From the cell containing the given text, extract its center point as (x, y) coordinate. 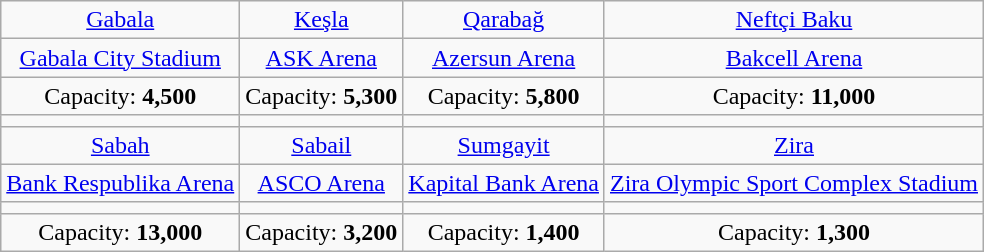
Gabala (120, 20)
Capacity: 5,800 (504, 96)
Kapital Bank Arena (504, 183)
Bank Respublika Arena (120, 183)
Capacity: 4,500 (120, 96)
Qarabağ (504, 20)
Keşla (322, 20)
Gabala City Stadium (120, 58)
Capacity: 1,300 (794, 232)
Capacity: 5,300 (322, 96)
Neftçi Baku (794, 20)
Zira Olympic Sport Complex Stadium (794, 183)
Capacity: 3,200 (322, 232)
Capacity: 1,400 (504, 232)
Sabail (322, 145)
ASCO Arena (322, 183)
Sabah (120, 145)
Sumgayit (504, 145)
Zira (794, 145)
Capacity: 11,000 (794, 96)
Bakcell Arena (794, 58)
ASK Arena (322, 58)
Capacity: 13,000 (120, 232)
Azersun Arena (504, 58)
